Return the [x, y] coordinate for the center point of the cell that contains the specified text.  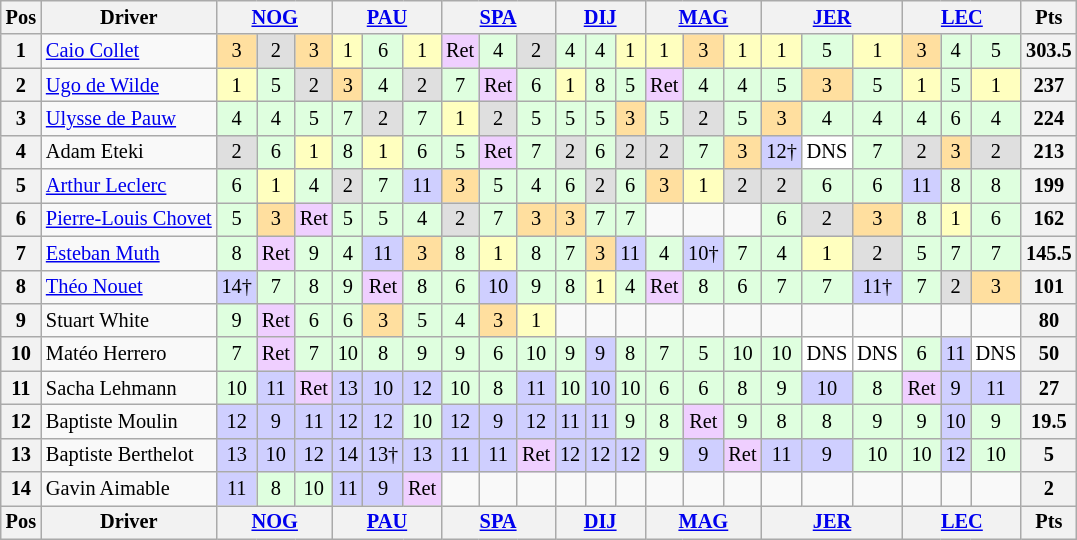
Ugo de Wilde [129, 85]
Stuart White [129, 320]
13† [383, 455]
Pierre-Louis Chovet [129, 219]
12† [781, 152]
Baptiste Berthelot [129, 455]
Gavin Aimable [129, 489]
213 [1049, 152]
101 [1049, 287]
14† [237, 287]
224 [1049, 118]
Arthur Leclerc [129, 186]
Matéo Herrero [129, 354]
162 [1049, 219]
Adam Eteki [129, 152]
10† [703, 253]
50 [1049, 354]
145.5 [1049, 253]
Esteban Muth [129, 253]
Caio Collet [129, 51]
Théo Nouet [129, 287]
27 [1049, 388]
19.5 [1049, 421]
80 [1049, 320]
Ulysse de Pauw [129, 118]
11† [877, 287]
303.5 [1049, 51]
237 [1049, 85]
199 [1049, 186]
Sacha Lehmann [129, 388]
Baptiste Moulin [129, 421]
